Determine the (X, Y) coordinate at the center of the cell enclosing the given text.  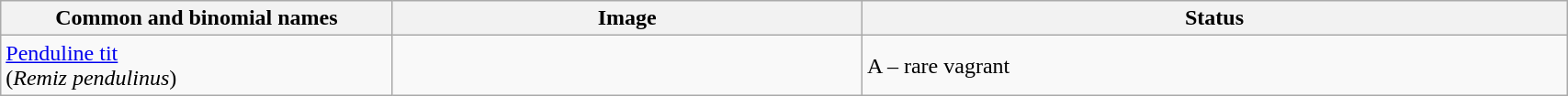
Status (1214, 18)
Image (626, 18)
A – rare vagrant (1214, 66)
Common and binomial names (197, 18)
Penduline tit(Remiz pendulinus) (197, 66)
